From the cell containing the given text, extract its center point as [X, Y] coordinate. 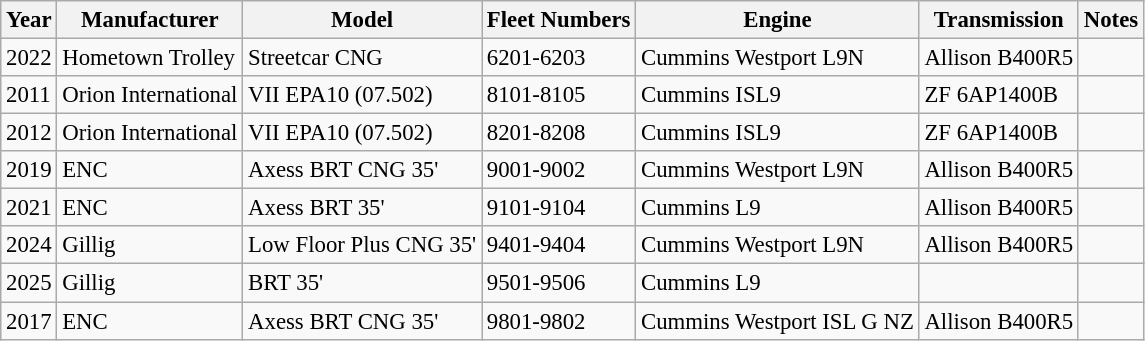
8101-8105 [559, 95]
9001-9002 [559, 170]
Notes [1110, 20]
BRT 35' [362, 283]
Fleet Numbers [559, 20]
2011 [29, 95]
Hometown Trolley [150, 58]
2012 [29, 133]
2024 [29, 245]
Transmission [998, 20]
2019 [29, 170]
Cummins Westport ISL G NZ [778, 321]
8201-8208 [559, 133]
Model [362, 20]
9501-9506 [559, 283]
6201-6203 [559, 58]
9401-9404 [559, 245]
Streetcar CNG [362, 58]
Year [29, 20]
2021 [29, 208]
2017 [29, 321]
2022 [29, 58]
9101-9104 [559, 208]
9801-9802 [559, 321]
Manufacturer [150, 20]
Low Floor Plus CNG 35' [362, 245]
Axess BRT 35' [362, 208]
Engine [778, 20]
2025 [29, 283]
